From the cell containing the given text, extract its center point as [x, y] coordinate. 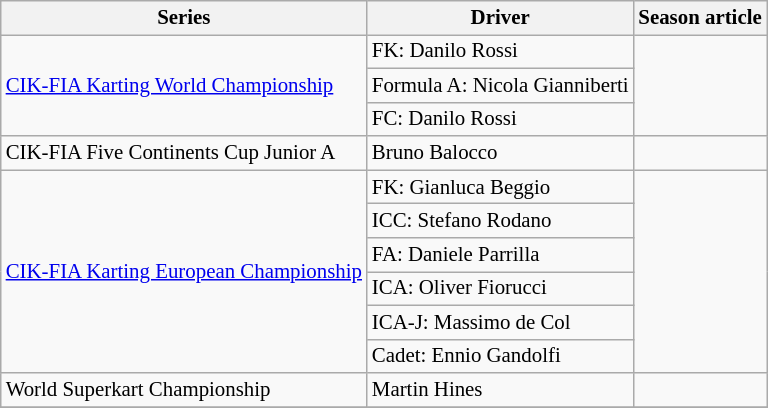
Formula A: Nicola Gianniberti [500, 85]
FA: Daniele Parrilla [500, 255]
Martin Hines [500, 390]
Driver [500, 18]
CIK-FIA Karting World Championship [184, 85]
World Superkart Championship [184, 390]
Series [184, 18]
CIK-FIA Five Continents Cup Junior A [184, 153]
ICA-J: Massimo de Col [500, 322]
ICC: Stefano Rodano [500, 221]
Bruno Balocco [500, 153]
FK: Gianluca Beggio [500, 187]
CIK-FIA Karting European Championship [184, 272]
Cadet: Ennio Gandolfi [500, 356]
Season article [700, 18]
FC: Danilo Rossi [500, 119]
FK: Danilo Rossi [500, 51]
ICA: Oliver Fiorucci [500, 288]
